Output the (x, y) coordinate of the center of the cell containing the given text.  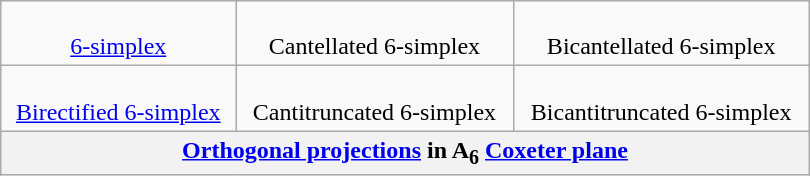
Cantitruncated 6-simplex (374, 98)
Bicantellated 6-simplex (661, 34)
Bicantitruncated 6-simplex (661, 98)
Cantellated 6-simplex (374, 34)
6-simplex (118, 34)
Orthogonal projections in A6 Coxeter plane (405, 153)
Birectified 6-simplex (118, 98)
